Extract the [X, Y] coordinate from the center of the cell holding the provided text.  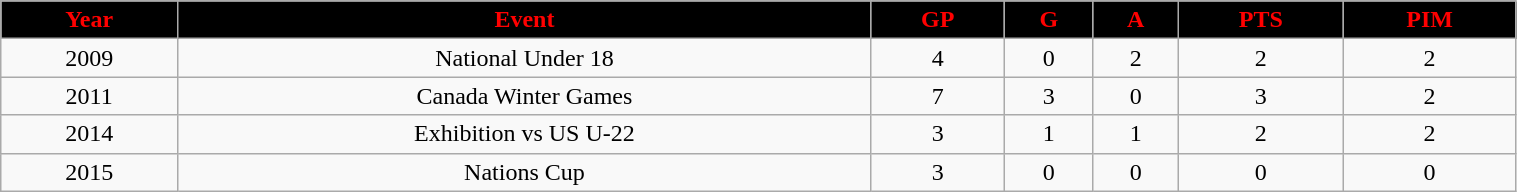
2009 [90, 58]
4 [938, 58]
Event [525, 20]
G [1048, 20]
2015 [90, 172]
Year [90, 20]
2011 [90, 96]
Canada Winter Games [525, 96]
PIM [1430, 20]
Nations Cup [525, 172]
7 [938, 96]
GP [938, 20]
2014 [90, 134]
Exhibition vs US U-22 [525, 134]
PTS [1260, 20]
A [1136, 20]
National Under 18 [525, 58]
